From the cell containing the given text, extract its center point as [x, y] coordinate. 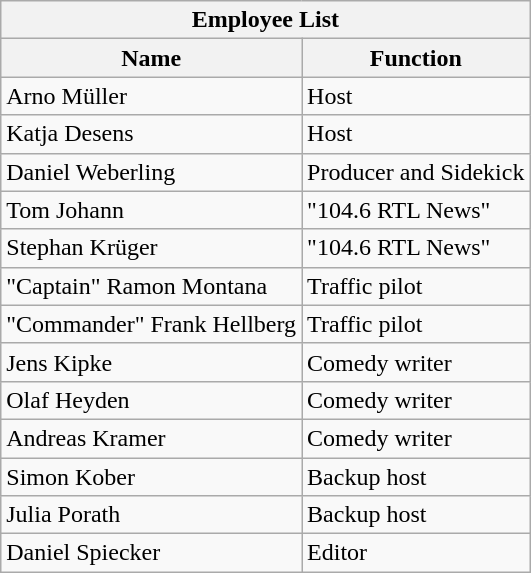
Editor [416, 553]
Jens Kipke [152, 362]
"Captain" Ramon Montana [152, 286]
Function [416, 58]
Julia Porath [152, 515]
Stephan Krüger [152, 248]
Daniel Spiecker [152, 553]
Daniel Weberling [152, 172]
"Commander" Frank Hellberg [152, 324]
Olaf Heyden [152, 400]
Arno Müller [152, 96]
Tom Johann [152, 210]
Andreas Kramer [152, 438]
Name [152, 58]
Katja Desens [152, 134]
Employee List [266, 20]
Producer and Sidekick [416, 172]
Simon Kober [152, 477]
